Provide the (X, Y) coordinate of the cell's center where the given text is located.  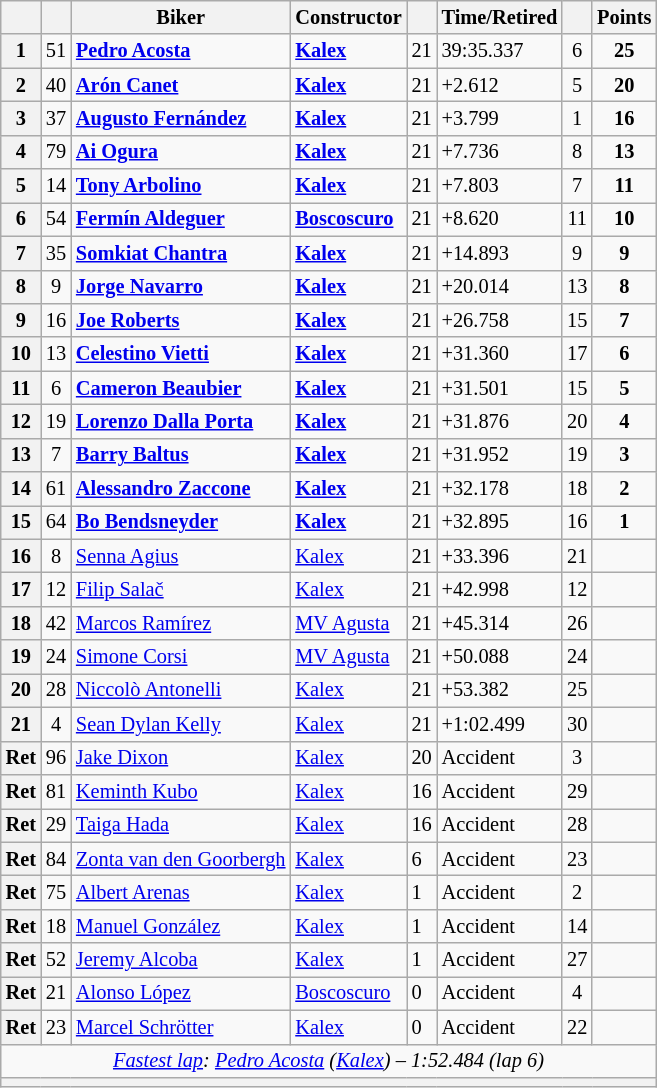
+31.360 (500, 354)
27 (577, 960)
Keminth Kubo (180, 791)
Arón Canet (180, 85)
Somkiat Chantra (180, 253)
Biker (180, 17)
Filip Salač (180, 589)
+50.088 (500, 657)
+31.876 (500, 421)
42 (56, 623)
Ai Ogura (180, 152)
+3.799 (500, 118)
+7.803 (500, 186)
35 (56, 253)
96 (56, 758)
Time/Retired (500, 17)
52 (56, 960)
26 (577, 623)
+14.893 (500, 253)
+8.620 (500, 219)
Bo Bendsneyder (180, 522)
Celestino Vietti (180, 354)
Alonso López (180, 993)
Marcel Schrötter (180, 1027)
Points (624, 17)
37 (56, 118)
Augusto Fernández (180, 118)
22 (577, 1027)
Manuel González (180, 926)
Joe Roberts (180, 320)
79 (56, 152)
Cameron Beaubier (180, 388)
+42.998 (500, 589)
51 (56, 51)
64 (56, 522)
+31.952 (500, 455)
+20.014 (500, 287)
Zonta van den Goorbergh (180, 859)
Taiga Hada (180, 825)
84 (56, 859)
Fastest lap: Pedro Acosta (Kalex) – 1:52.484 (lap 6) (329, 1061)
Jorge Navarro (180, 287)
+45.314 (500, 623)
Simone Corsi (180, 657)
Marcos Ramírez (180, 623)
+7.736 (500, 152)
75 (56, 892)
Alessandro Zaccone (180, 489)
Lorenzo Dalla Porta (180, 421)
+1:02.499 (500, 724)
Barry Baltus (180, 455)
81 (56, 791)
Sean Dylan Kelly (180, 724)
Pedro Acosta (180, 51)
+32.895 (500, 522)
+53.382 (500, 690)
54 (56, 219)
39:35.337 (500, 51)
Jeremy Alcoba (180, 960)
Fermín Aldeguer (180, 219)
Constructor (348, 17)
Jake Dixon (180, 758)
40 (56, 85)
+32.178 (500, 489)
+2.612 (500, 85)
+31.501 (500, 388)
Albert Arenas (180, 892)
Senna Agius (180, 556)
+33.396 (500, 556)
61 (56, 489)
Niccolò Antonelli (180, 690)
+26.758 (500, 320)
30 (577, 724)
Tony Arbolino (180, 186)
